Determine the [x, y] coordinate at the center of the cell enclosing the given text.  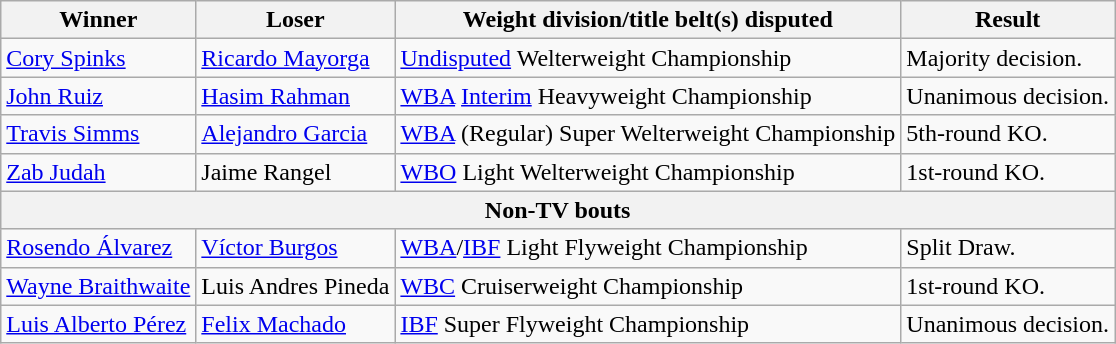
Split Draw. [1008, 248]
Weight division/title belt(s) disputed [648, 20]
Felix Machado [296, 324]
John Ruiz [98, 96]
Rosendo Álvarez [98, 248]
Winner [98, 20]
IBF Super Flyweight Championship [648, 324]
Result [1008, 20]
5th-round KO. [1008, 134]
WBO Light Welterweight Championship [648, 172]
Undisputed Welterweight Championship [648, 58]
WBA Interim Heavyweight Championship [648, 96]
Cory Spinks [98, 58]
Víctor Burgos [296, 248]
Zab Judah [98, 172]
Hasim Rahman [296, 96]
Luis Andres Pineda [296, 286]
WBA (Regular) Super Welterweight Championship [648, 134]
Travis Simms [98, 134]
WBC Cruiserweight Championship [648, 286]
Non-TV bouts [558, 210]
Wayne Braithwaite [98, 286]
Loser [296, 20]
Luis Alberto Pérez [98, 324]
WBA/IBF Light Flyweight Championship [648, 248]
Majority decision. [1008, 58]
Ricardo Mayorga [296, 58]
Jaime Rangel [296, 172]
Alejandro Garcia [296, 134]
